For the text-containing cell, return its midpoint in (X, Y) coordinate format. 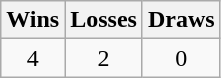
0 (181, 58)
2 (104, 58)
Losses (104, 20)
Draws (181, 20)
4 (33, 58)
Wins (33, 20)
